Output the (x, y) coordinate of the center of the cell containing the given text.  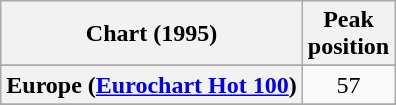
Chart (1995) (152, 34)
Europe (Eurochart Hot 100) (152, 85)
57 (348, 85)
Peakposition (348, 34)
